Capture the cell that displays the provided text and extract its (x, y) central coordinate. 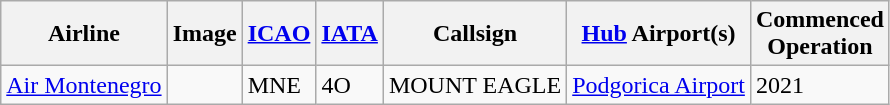
ICAO (279, 34)
Podgorica Airport (659, 85)
Callsign (474, 34)
MNE (279, 85)
IATA (350, 34)
Image (204, 34)
Hub Airport(s) (659, 34)
4O (350, 85)
2021 (820, 85)
Air Montenegro (84, 85)
CommencedOperation (820, 34)
MOUNT EAGLE (474, 85)
Airline (84, 34)
